Output the (X, Y) coordinate of the center of the cell containing the given text.  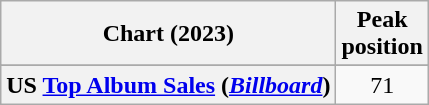
Chart (2023) (168, 34)
71 (382, 85)
US Top Album Sales (Billboard) (168, 85)
Peakposition (382, 34)
